For the text-containing cell, return its midpoint in [X, Y] coordinate format. 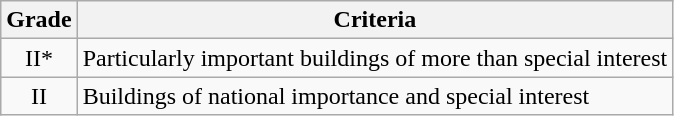
II [39, 96]
Buildings of national importance and special interest [375, 96]
Grade [39, 20]
Criteria [375, 20]
Particularly important buildings of more than special interest [375, 58]
II* [39, 58]
